Scan for the cell matching the given text and deliver its [x, y] coordinate at center. 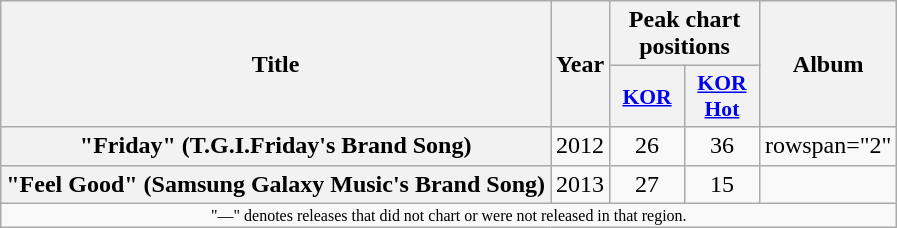
"Feel Good" (Samsung Galaxy Music's Brand Song) [276, 184]
"—" denotes releases that did not chart or were not released in that region. [449, 215]
Album [828, 64]
Title [276, 64]
26 [648, 146]
rowspan="2" [828, 146]
Year [580, 64]
KOR [648, 96]
KOR Hot [722, 96]
"Friday" (T.G.I.Friday's Brand Song) [276, 146]
2013 [580, 184]
36 [722, 146]
15 [722, 184]
27 [648, 184]
Peak chart positions [685, 34]
2012 [580, 146]
